Capture the cell that displays the provided text and extract its (x, y) central coordinate. 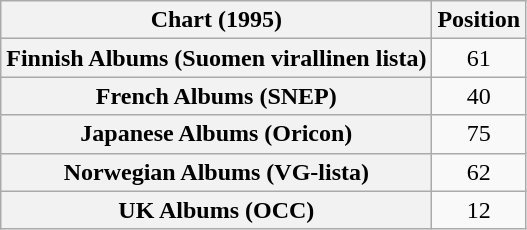
Chart (1995) (216, 20)
40 (479, 96)
UK Albums (OCC) (216, 210)
Finnish Albums (Suomen virallinen lista) (216, 58)
75 (479, 134)
Japanese Albums (Oricon) (216, 134)
62 (479, 172)
12 (479, 210)
61 (479, 58)
Position (479, 20)
Norwegian Albums (VG-lista) (216, 172)
French Albums (SNEP) (216, 96)
